Return [x, y] of the center of cell containing provided text 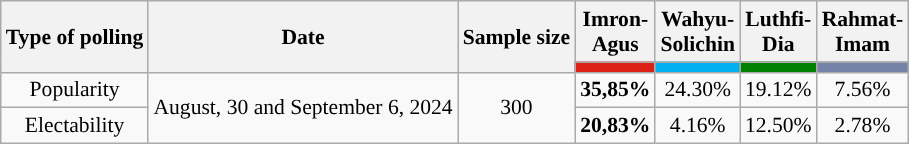
Wahyu-Solichin [697, 32]
Date [302, 36]
12.50% [778, 126]
2.78% [863, 126]
20,83% [615, 126]
August, 30 and September 6, 2024 [302, 108]
Imron-Agus [615, 32]
Popularity [75, 90]
24.30% [697, 90]
Sample size [516, 36]
300 [516, 108]
19.12% [778, 90]
Electability [75, 126]
7.56% [863, 90]
4.16% [697, 126]
Rahmat-Imam [863, 32]
35,85% [615, 90]
Type of polling [75, 36]
Luthfi-Dia [778, 32]
